Identify which cell holds the provided text, then report its [X, Y] central coordinate. 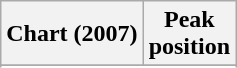
Peakposition [189, 34]
Chart (2007) [72, 34]
